Search for the cell housing the specified text and yield its (X, Y) center coordinate. 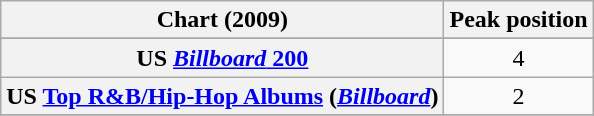
4 (518, 58)
US Top R&B/Hip-Hop Albums (Billboard) (222, 96)
Chart (2009) (222, 20)
US Billboard 200 (222, 58)
Peak position (518, 20)
2 (518, 96)
